Extract the [X, Y] coordinate from the center of the cell holding the provided text.  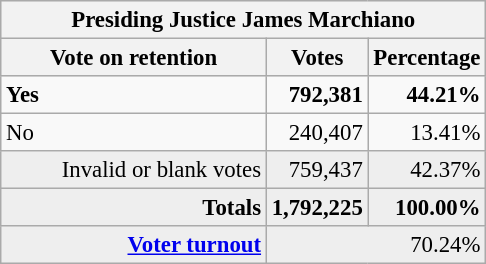
70.24% [376, 245]
Percentage [427, 58]
13.41% [427, 133]
759,437 [317, 170]
240,407 [317, 133]
No [134, 133]
Presiding Justice James Marchiano [244, 20]
Vote on retention [134, 58]
42.37% [427, 170]
792,381 [317, 95]
Votes [317, 58]
Invalid or blank votes [134, 170]
44.21% [427, 95]
1,792,225 [317, 208]
Totals [134, 208]
Yes [134, 95]
Voter turnout [134, 245]
100.00% [427, 208]
